Pinpoint the cell where the given text exists, returning its [X, Y] midpoint coordinate. 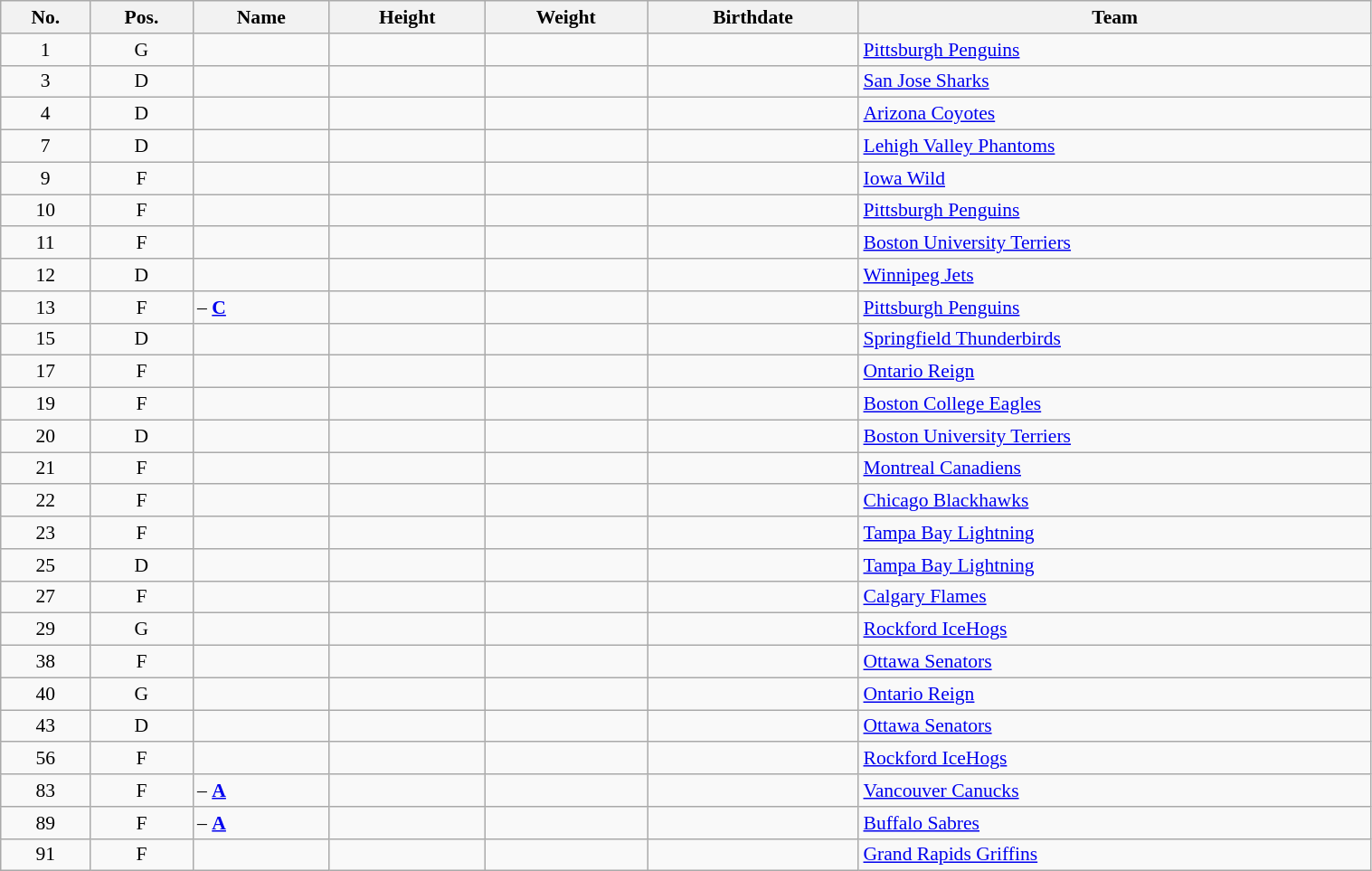
22 [45, 501]
4 [45, 114]
13 [45, 308]
7 [45, 147]
56 [45, 759]
11 [45, 243]
Buffalo Sabres [1114, 823]
15 [45, 339]
21 [45, 469]
20 [45, 436]
Grand Rapids Griffins [1114, 855]
Weight [566, 17]
Birthdate [753, 17]
40 [45, 694]
12 [45, 275]
Lehigh Valley Phantoms [1114, 147]
1 [45, 50]
Arizona Coyotes [1114, 114]
89 [45, 823]
– C [260, 308]
25 [45, 565]
19 [45, 404]
9 [45, 178]
Boston College Eagles [1114, 404]
Team [1114, 17]
43 [45, 726]
Montreal Canadiens [1114, 469]
38 [45, 662]
Springfield Thunderbirds [1114, 339]
Chicago Blackhawks [1114, 501]
3 [45, 81]
Height [407, 17]
17 [45, 372]
No. [45, 17]
27 [45, 597]
Iowa Wild [1114, 178]
91 [45, 855]
Calgary Flames [1114, 597]
Vancouver Canucks [1114, 791]
Winnipeg Jets [1114, 275]
29 [45, 630]
San Jose Sharks [1114, 81]
10 [45, 211]
23 [45, 533]
Name [260, 17]
Pos. [141, 17]
83 [45, 791]
